For the text-containing cell, return its midpoint in (x, y) coordinate format. 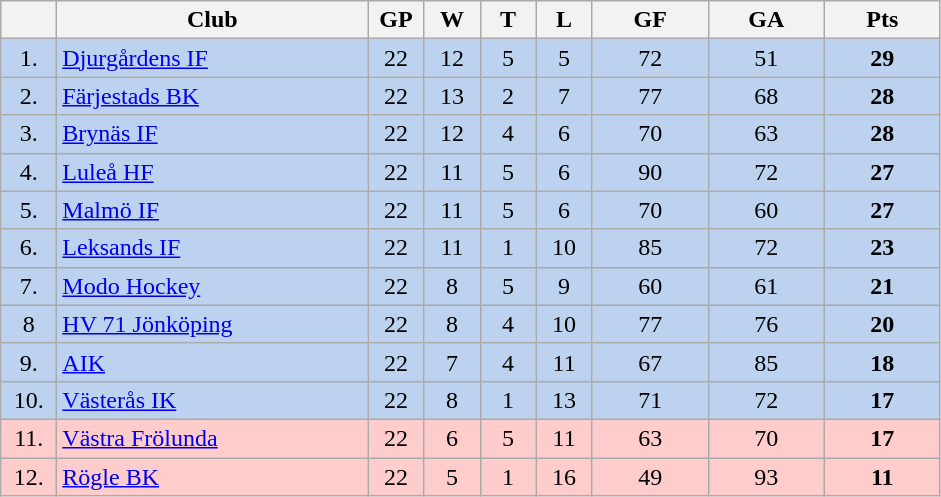
GP (396, 20)
AIK (212, 362)
71 (650, 400)
3. (29, 134)
W (452, 20)
Luleå HF (212, 172)
23 (882, 248)
Djurgårdens IF (212, 58)
21 (882, 286)
61 (766, 286)
Brynäs IF (212, 134)
90 (650, 172)
93 (766, 477)
Pts (882, 20)
Malmö IF (212, 210)
4. (29, 172)
76 (766, 324)
7. (29, 286)
2. (29, 96)
67 (650, 362)
51 (766, 58)
9. (29, 362)
5. (29, 210)
Leksands IF (212, 248)
20 (882, 324)
Västerås IK (212, 400)
16 (564, 477)
T (508, 20)
HV 71 Jönköping (212, 324)
GF (650, 20)
9 (564, 286)
68 (766, 96)
2 (508, 96)
Club (212, 20)
29 (882, 58)
Modo Hockey (212, 286)
6. (29, 248)
11. (29, 438)
Färjestads BK (212, 96)
Rögle BK (212, 477)
1. (29, 58)
12. (29, 477)
L (564, 20)
Västra Frölunda (212, 438)
49 (650, 477)
10. (29, 400)
GA (766, 20)
18 (882, 362)
